Detect which cell encompasses the target text, then output its [x, y] center coordinate. 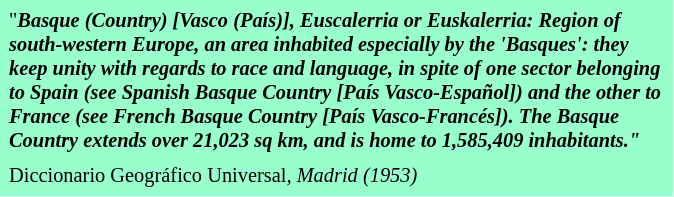
Diccionario Geográfico Universal, Madrid (1953) [337, 176]
